Identify which cell holds the provided text, then report its [x, y] central coordinate. 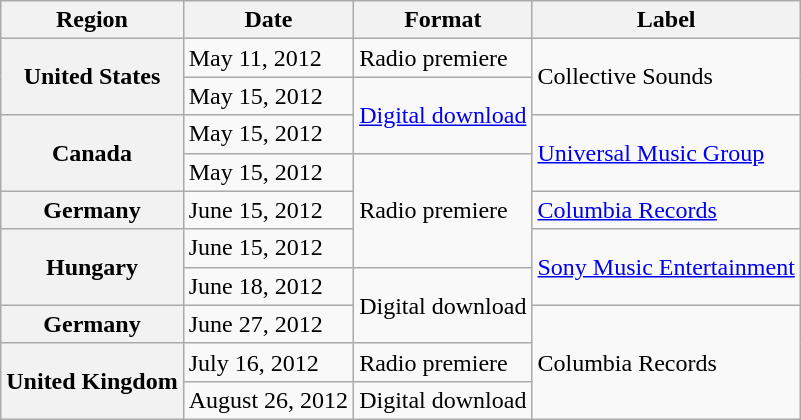
United Kingdom [92, 381]
Format [443, 20]
July 16, 2012 [268, 362]
Hungary [92, 267]
June 27, 2012 [268, 324]
Sony Music Entertainment [666, 267]
Date [268, 20]
May 11, 2012 [268, 58]
Collective Sounds [666, 77]
Canada [92, 153]
United States [92, 77]
Universal Music Group [666, 153]
Region [92, 20]
Label [666, 20]
June 18, 2012 [268, 286]
August 26, 2012 [268, 400]
